Detect which cell encompasses the target text, then output its (X, Y) center coordinate. 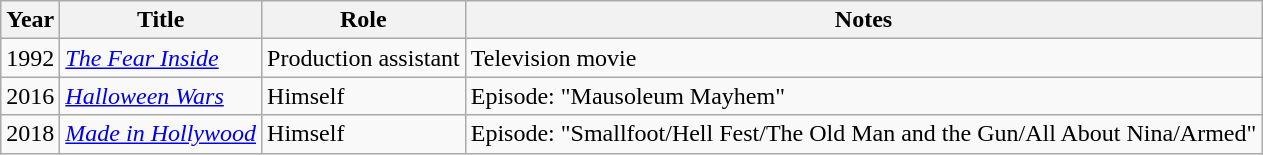
Episode: "Mausoleum Mayhem" (864, 96)
Television movie (864, 58)
Production assistant (364, 58)
Episode: "Smallfoot/Hell Fest/The Old Man and the Gun/All About Nina/Armed" (864, 134)
Halloween Wars (161, 96)
Notes (864, 20)
1992 (30, 58)
Year (30, 20)
The Fear Inside (161, 58)
2016 (30, 96)
Title (161, 20)
Made in Hollywood (161, 134)
Role (364, 20)
2018 (30, 134)
